Determine the [x, y] coordinate at the center of the cell enclosing the given text.  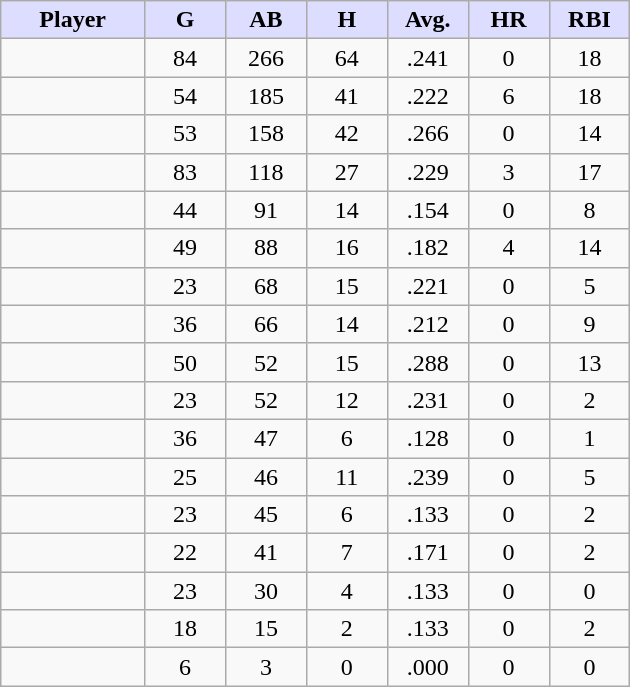
.239 [428, 477]
.231 [428, 400]
HR [508, 20]
.128 [428, 438]
88 [266, 248]
50 [186, 362]
12 [346, 400]
84 [186, 58]
.288 [428, 362]
.171 [428, 553]
47 [266, 438]
22 [186, 553]
45 [266, 515]
25 [186, 477]
13 [590, 362]
.182 [428, 248]
42 [346, 134]
H [346, 20]
30 [266, 591]
.212 [428, 324]
Avg. [428, 20]
1 [590, 438]
53 [186, 134]
8 [590, 210]
54 [186, 96]
16 [346, 248]
64 [346, 58]
RBI [590, 20]
Player [73, 20]
17 [590, 172]
7 [346, 553]
.241 [428, 58]
66 [266, 324]
9 [590, 324]
AB [266, 20]
27 [346, 172]
46 [266, 477]
44 [186, 210]
83 [186, 172]
G [186, 20]
185 [266, 96]
118 [266, 172]
.222 [428, 96]
266 [266, 58]
.221 [428, 286]
.229 [428, 172]
158 [266, 134]
.266 [428, 134]
49 [186, 248]
.154 [428, 210]
11 [346, 477]
.000 [428, 667]
68 [266, 286]
91 [266, 210]
